Provide the [X, Y] coordinate of the cell's center where the given text is located.  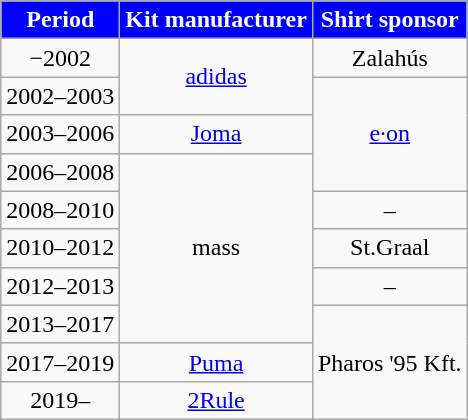
2013–2017 [60, 324]
2017–2019 [60, 362]
−2002 [60, 58]
Shirt sponsor [390, 20]
Joma [216, 134]
2Rule [216, 400]
Kit manufacturer [216, 20]
St.Graal [390, 248]
2003–2006 [60, 134]
e·on [390, 134]
2006–2008 [60, 172]
2012–2013 [60, 286]
2019– [60, 400]
adidas [216, 77]
Pharos '95 Kft. [390, 362]
Period [60, 20]
2008–2010 [60, 210]
Zalahús [390, 58]
Puma [216, 362]
2002–2003 [60, 96]
2010–2012 [60, 248]
mass [216, 248]
